Output the [x, y] coordinate of the center of the cell containing the given text.  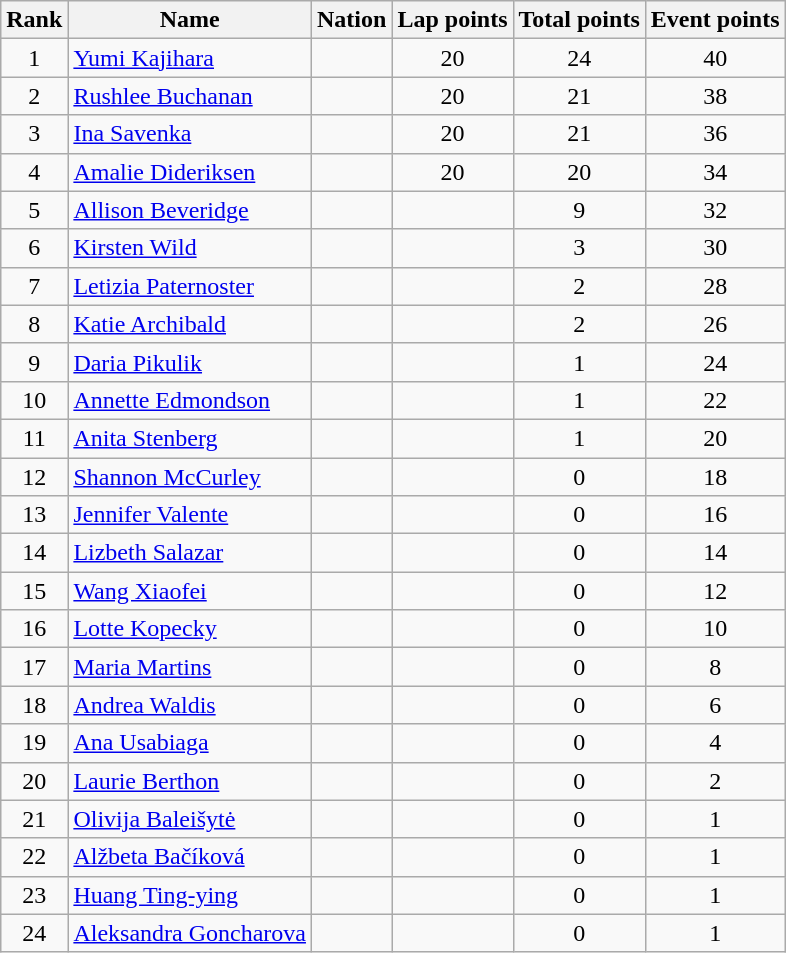
Letizia Paternoster [190, 286]
Wang Xiaofei [190, 591]
Lotte Kopecky [190, 629]
23 [34, 895]
Rank [34, 20]
Lap points [452, 20]
13 [34, 515]
Allison Beveridge [190, 210]
Total points [579, 20]
40 [715, 58]
28 [715, 286]
Aleksandra Goncharova [190, 933]
Anita Stenberg [190, 438]
Huang Ting-ying [190, 895]
26 [715, 324]
Jennifer Valente [190, 515]
Alžbeta Bačíková [190, 857]
32 [715, 210]
Daria Pikulik [190, 362]
Shannon McCurley [190, 477]
5 [34, 210]
Andrea Waldis [190, 705]
Yumi Kajihara [190, 58]
Rushlee Buchanan [190, 96]
19 [34, 743]
Ina Savenka [190, 134]
36 [715, 134]
Kirsten Wild [190, 248]
Nation [351, 20]
11 [34, 438]
Name [190, 20]
Ana Usabiaga [190, 743]
30 [715, 248]
Lizbeth Salazar [190, 553]
17 [34, 667]
34 [715, 172]
Amalie Dideriksen [190, 172]
7 [34, 286]
Olivija Baleišytė [190, 819]
38 [715, 96]
Maria Martins [190, 667]
15 [34, 591]
Katie Archibald [190, 324]
Event points [715, 20]
Laurie Berthon [190, 781]
Annette Edmondson [190, 400]
